Identify which cell holds the provided text, then report its (X, Y) central coordinate. 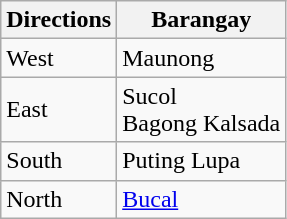
South (59, 161)
Puting Lupa (202, 161)
Directions (59, 20)
East (59, 110)
Bucal (202, 199)
West (59, 58)
Barangay (202, 20)
North (59, 199)
Maunong (202, 58)
SucolBagong Kalsada (202, 110)
